Return (X, Y) of the center of cell containing provided text 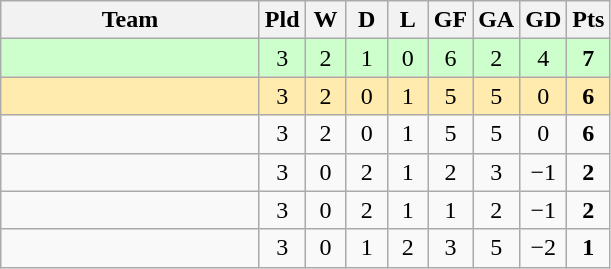
4 (544, 58)
L (408, 20)
Team (130, 20)
W (326, 20)
GF (450, 20)
GA (496, 20)
Pts (588, 20)
−2 (544, 248)
GD (544, 20)
7 (588, 58)
D (366, 20)
Pld (282, 20)
